From the cell containing the given text, extract its center point as (x, y) coordinate. 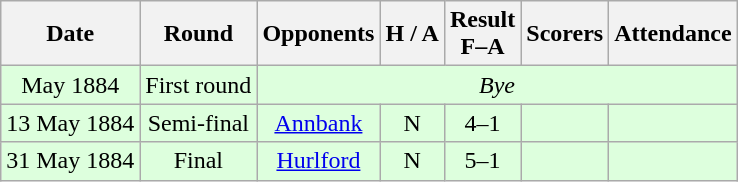
13 May 1884 (70, 123)
First round (198, 85)
Bye (497, 85)
ResultF–A (482, 34)
Opponents (318, 34)
H / A (412, 34)
31 May 1884 (70, 161)
Date (70, 34)
Scorers (565, 34)
Attendance (673, 34)
Annbank (318, 123)
Round (198, 34)
Final (198, 161)
Hurlford (318, 161)
May 1884 (70, 85)
4–1 (482, 123)
Semi-final (198, 123)
5–1 (482, 161)
